Find where the given text appears and provide that cell's center as (x, y) coordinate. 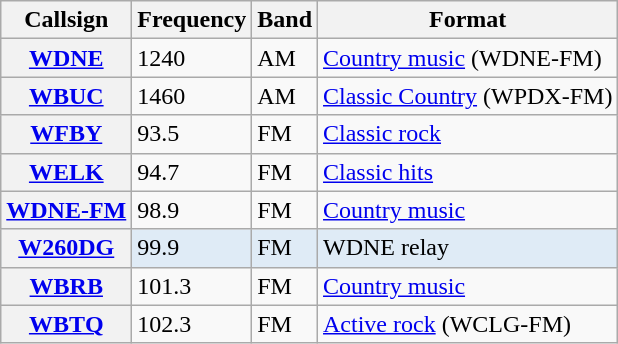
WBRB (66, 286)
Classic rock (468, 134)
WELK (66, 172)
1240 (192, 58)
Active rock (WCLG-FM) (468, 324)
Format (468, 20)
Classic hits (468, 172)
WDNE relay (468, 248)
Callsign (66, 20)
94.7 (192, 172)
Classic Country (WPDX-FM) (468, 96)
WFBY (66, 134)
101.3 (192, 286)
1460 (192, 96)
93.5 (192, 134)
Band (285, 20)
WBUC (66, 96)
99.9 (192, 248)
W260DG (66, 248)
102.3 (192, 324)
98.9 (192, 210)
WDNE (66, 58)
WBTQ (66, 324)
Country music (WDNE-FM) (468, 58)
Frequency (192, 20)
WDNE-FM (66, 210)
